Pinpoint the cell where the given text exists, returning its (X, Y) midpoint coordinate. 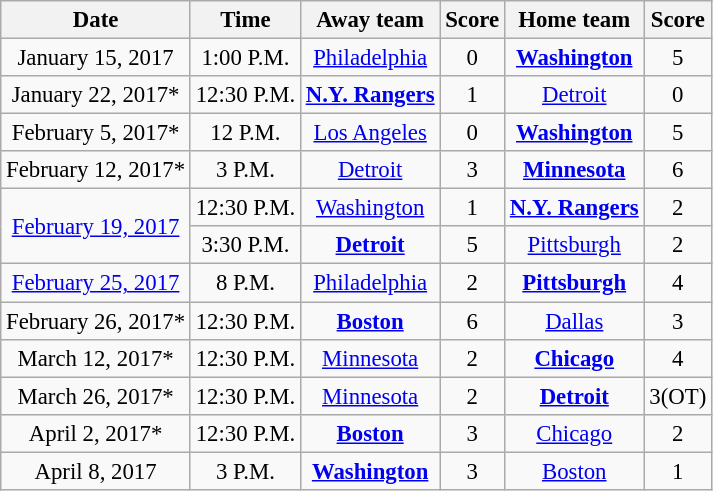
12 P.M. (245, 133)
Away team (370, 20)
3:30 P.M. (245, 245)
3(OT) (678, 396)
April 2, 2017* (96, 433)
February 19, 2017 (96, 226)
Date (96, 20)
Home team (574, 20)
February 5, 2017* (96, 133)
Dallas (574, 321)
1:00 P.M. (245, 58)
February 26, 2017* (96, 321)
Time (245, 20)
February 12, 2017* (96, 170)
January 22, 2017* (96, 95)
February 25, 2017 (96, 283)
Los Angeles (370, 133)
January 15, 2017 (96, 58)
March 26, 2017* (96, 396)
8 P.M. (245, 283)
March 12, 2017* (96, 358)
April 8, 2017 (96, 471)
